Provide the (x, y) coordinate of the cell's center where the given text is located.  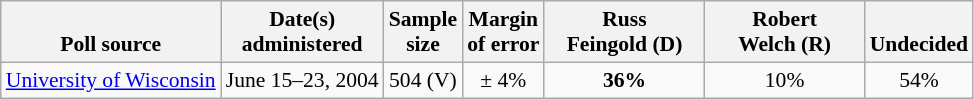
Marginof error (503, 32)
RobertWelch (R) (785, 32)
June 15–23, 2004 (302, 80)
Date(s)administered (302, 32)
54% (919, 80)
36% (624, 80)
10% (785, 80)
Undecided (919, 32)
504 (V) (423, 80)
University of Wisconsin (111, 80)
± 4% (503, 80)
RussFeingold (D) (624, 32)
Poll source (111, 32)
Samplesize (423, 32)
